Capture the cell that displays the provided text and extract its (x, y) central coordinate. 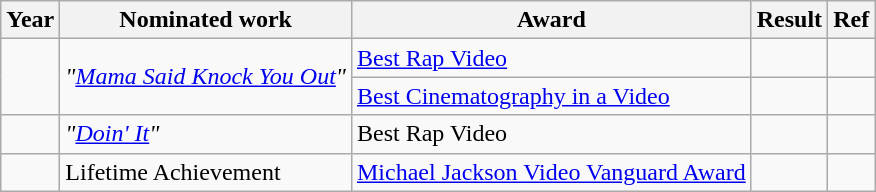
Result (789, 20)
Award (551, 20)
Michael Jackson Video Vanguard Award (551, 172)
"Mama Said Knock You Out" (206, 77)
Ref (852, 20)
Lifetime Achievement (206, 172)
Year (30, 20)
Best Cinematography in a Video (551, 96)
"Doin' It" (206, 134)
Nominated work (206, 20)
